Detect which cell encompasses the target text, then output its (x, y) center coordinate. 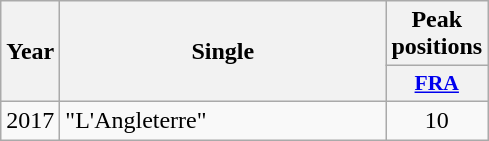
"L'Angleterre" (223, 120)
Single (223, 52)
FRA (437, 84)
Year (30, 52)
10 (437, 120)
2017 (30, 120)
Peak positions (437, 34)
